Pinpoint the cell where the given text exists, returning its [x, y] midpoint coordinate. 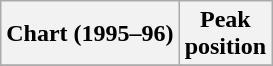
Chart (1995–96) [90, 34]
Peakposition [225, 34]
